Locate the cell with the specified text and output its [x, y] center coordinate. 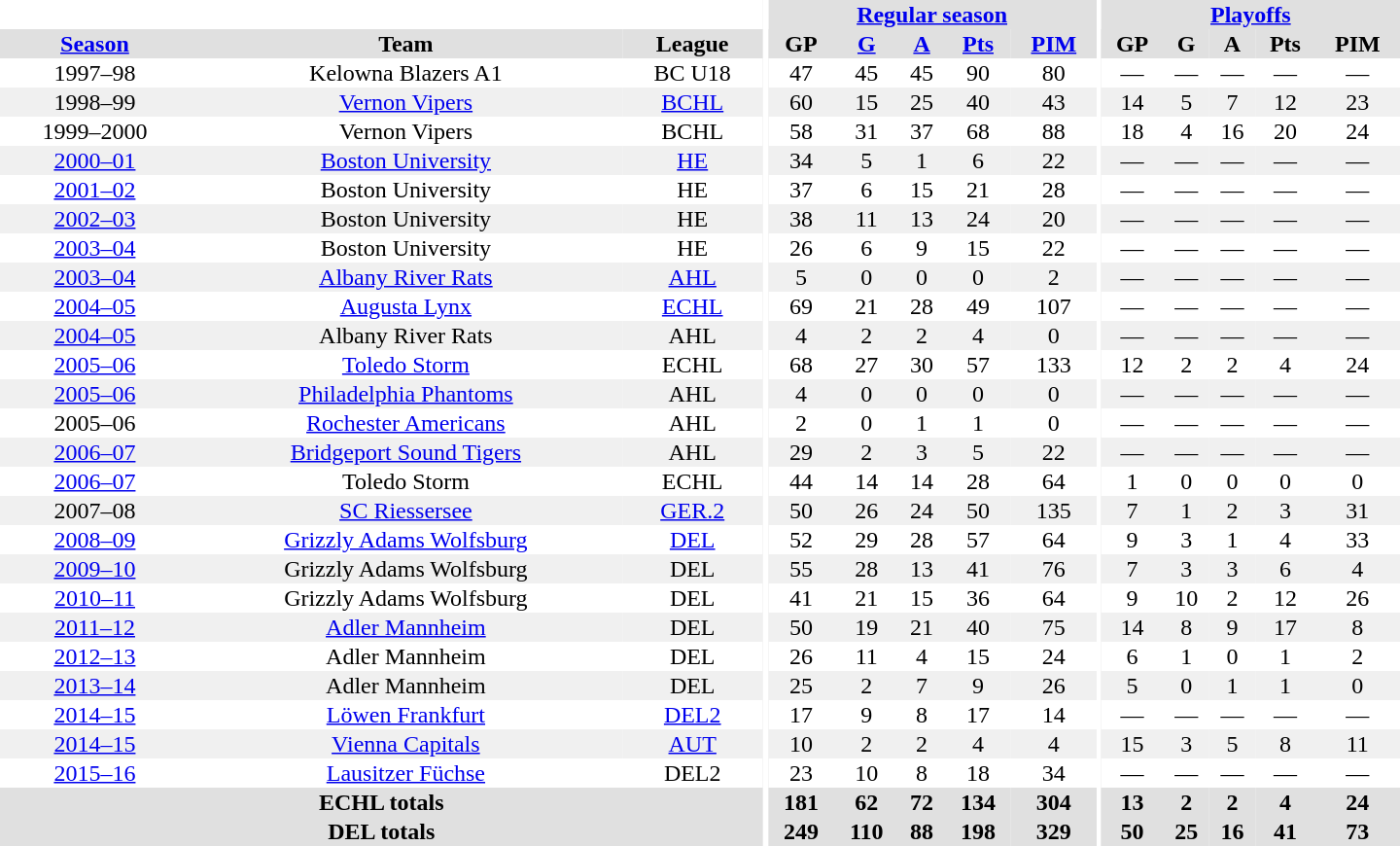
2007–08 [95, 511]
1997–98 [95, 73]
47 [801, 73]
110 [866, 831]
Regular season [932, 15]
44 [801, 481]
107 [1054, 306]
2002–03 [95, 219]
62 [866, 802]
52 [801, 540]
329 [1054, 831]
133 [1054, 365]
198 [978, 831]
2000–01 [95, 160]
Löwen Frankfurt [406, 715]
2001–02 [95, 190]
134 [978, 802]
43 [1054, 102]
SC Riessersee [406, 511]
90 [978, 73]
Season [95, 44]
249 [801, 831]
AUT [692, 744]
Lausitzer Füchse [406, 773]
Team [406, 44]
304 [1054, 802]
DEL totals [381, 831]
Bridgeport Sound Tigers [406, 452]
80 [1054, 73]
Playoffs [1250, 15]
19 [866, 627]
Augusta Lynx [406, 306]
69 [801, 306]
72 [922, 802]
181 [801, 802]
135 [1054, 511]
2009–10 [95, 569]
2010–11 [95, 598]
League [692, 44]
2015–16 [95, 773]
2008–09 [95, 540]
GER.2 [692, 511]
38 [801, 219]
2011–12 [95, 627]
1998–99 [95, 102]
75 [1054, 627]
ECHL totals [381, 802]
Philadelphia Phantoms [406, 394]
1999–2000 [95, 131]
60 [801, 102]
Kelowna Blazers A1 [406, 73]
2012–13 [95, 656]
Rochester Americans [406, 423]
49 [978, 306]
33 [1357, 540]
27 [866, 365]
76 [1054, 569]
73 [1357, 831]
BC U18 [692, 73]
36 [978, 598]
Vienna Capitals [406, 744]
55 [801, 569]
2013–14 [95, 686]
30 [922, 365]
58 [801, 131]
